Scan for the cell matching the given text and deliver its (x, y) coordinate at center. 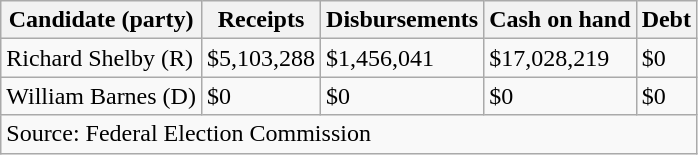
Disbursements (402, 20)
$1,456,041 (402, 58)
$5,103,288 (260, 58)
Richard Shelby (R) (102, 58)
Source: Federal Election Commission (349, 134)
Debt (666, 20)
Cash on hand (560, 20)
$17,028,219 (560, 58)
William Barnes (D) (102, 96)
Candidate (party) (102, 20)
Receipts (260, 20)
